Determine the [x, y] coordinate at the center of the cell enclosing the given text.  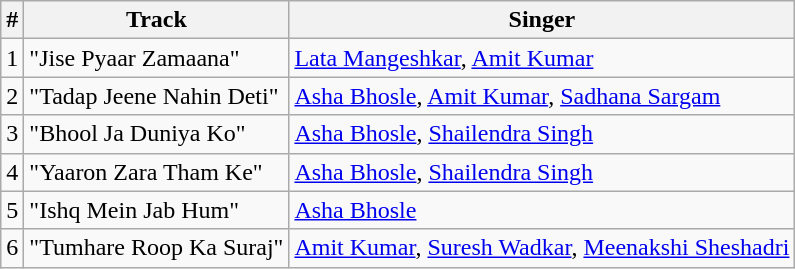
"Yaaron Zara Tham Ke" [156, 172]
3 [12, 134]
2 [12, 96]
Asha Bhosle [542, 210]
4 [12, 172]
Asha Bhosle, Amit Kumar, Sadhana Sargam [542, 96]
Amit Kumar, Suresh Wadkar, Meenakshi Sheshadri [542, 248]
"Ishq Mein Jab Hum" [156, 210]
Track [156, 20]
"Bhool Ja Duniya Ko" [156, 134]
6 [12, 248]
# [12, 20]
"Jise Pyaar Zamaana" [156, 58]
Lata Mangeshkar, Amit Kumar [542, 58]
"Tumhare Roop Ka Suraj" [156, 248]
5 [12, 210]
Singer [542, 20]
"Tadap Jeene Nahin Deti" [156, 96]
1 [12, 58]
